Return the (x, y) coordinate for the center point of the cell that contains the specified text.  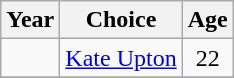
Age (208, 20)
22 (208, 58)
Year (30, 20)
Kate Upton (121, 58)
Choice (121, 20)
